For the text-containing cell, return its midpoint in (X, Y) coordinate format. 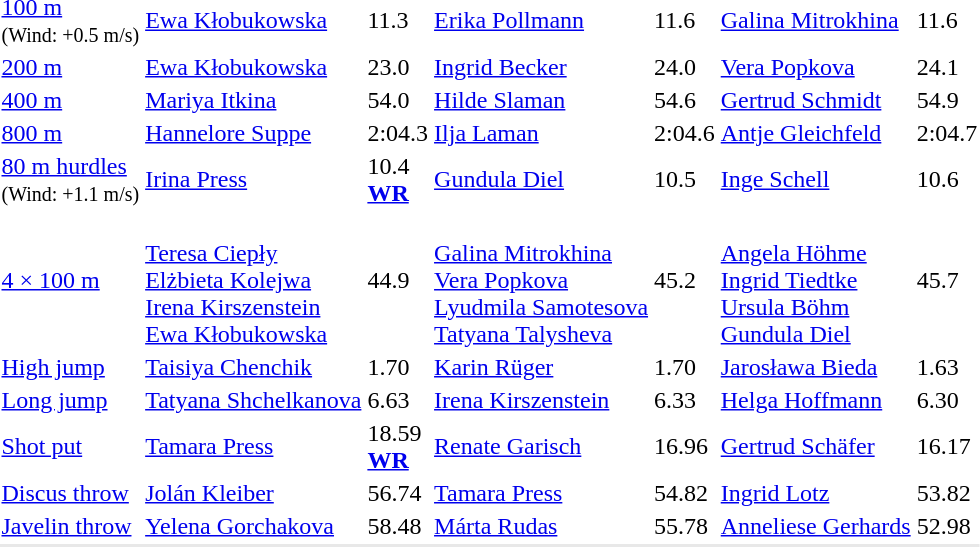
Jolán Kleiber (254, 493)
6.33 (685, 400)
54.6 (685, 100)
18.59WR (398, 446)
10.5 (685, 180)
Renate Garisch (542, 446)
Yelena Gorchakova (254, 526)
80 m hurdles(Wind: +1.1 m/s) (70, 180)
45.7 (947, 280)
Ingrid Becker (542, 67)
Shot put (70, 446)
Gundula Diel (542, 180)
Discus throw (70, 493)
56.74 (398, 493)
Mariya Itkina (254, 100)
44.9 (398, 280)
Márta Rudas (542, 526)
200 m (70, 67)
Irina Press (254, 180)
55.78 (685, 526)
Galina MitrokhinaVera PopkovaLyudmila SamotesovaTatyana Talysheva (542, 280)
Angela HöhmeIngrid TiedtkeUrsula BöhmGundula Diel (816, 280)
2:04.7 (947, 133)
Anneliese Gerhards (816, 526)
54.82 (685, 493)
10.6 (947, 180)
Hilde Slaman (542, 100)
Taisiya Chenchik (254, 367)
45.2 (685, 280)
800 m (70, 133)
Irena Kirszenstein (542, 400)
4 × 100 m (70, 280)
Antje Gleichfeld (816, 133)
Vera Popkova (816, 67)
Ingrid Lotz (816, 493)
Javelin throw (70, 526)
Karin Rüger (542, 367)
Tatyana Shchelkanova (254, 400)
58.48 (398, 526)
Gertrud Schmidt (816, 100)
2:04.3 (398, 133)
Inge Schell (816, 180)
16.17 (947, 446)
Jarosława Bieda (816, 367)
1.63 (947, 367)
2:04.6 (685, 133)
400 m (70, 100)
Gertrud Schäfer (816, 446)
54.0 (398, 100)
54.9 (947, 100)
Ewa Kłobukowska (254, 67)
6.30 (947, 400)
24.1 (947, 67)
23.0 (398, 67)
Hannelore Suppe (254, 133)
Long jump (70, 400)
16.96 (685, 446)
24.0 (685, 67)
53.82 (947, 493)
High jump (70, 367)
10.4WR (398, 180)
6.63 (398, 400)
52.98 (947, 526)
Teresa CiepłyElżbieta KolejwaIrena KirszensteinEwa Kłobukowska (254, 280)
Helga Hoffmann (816, 400)
Ilja Laman (542, 133)
